Identify which cell holds the provided text, then report its (X, Y) central coordinate. 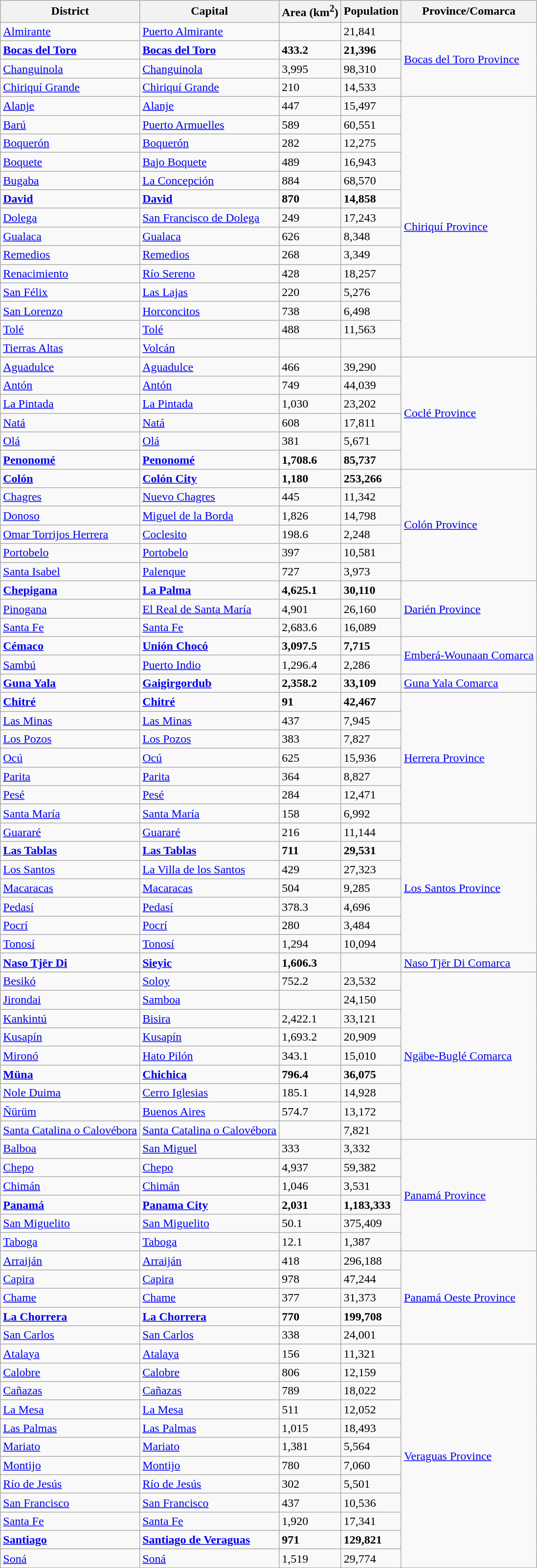
711 (310, 851)
13,172 (371, 1112)
418 (310, 1260)
7,715 (371, 646)
210 (310, 87)
Dolega (70, 218)
33,109 (371, 683)
Barú (70, 125)
3,332 (371, 1149)
Mironó (70, 1056)
Guna Yala (70, 683)
Las Lajas (209, 292)
978 (310, 1279)
1,015 (310, 1428)
Müna (70, 1074)
220 (310, 292)
8,348 (371, 236)
Besikó (70, 981)
Miguel de la Borda (209, 516)
Naso Tjër Di Comarca (469, 962)
Puerto Armuelles (209, 125)
268 (310, 255)
11,563 (371, 329)
1,519 (310, 1558)
11,144 (371, 832)
5,276 (371, 292)
Unión Chocó (209, 646)
14,858 (371, 199)
27,323 (371, 869)
98,310 (371, 68)
752.2 (310, 981)
1,294 (310, 944)
Bajo Boquete (209, 162)
4,696 (371, 907)
12,275 (371, 143)
Panamá Province (469, 1195)
216 (310, 832)
129,821 (371, 1540)
15,010 (371, 1056)
488 (310, 329)
Puerto Indio (209, 664)
156 (310, 1354)
La Concepción (209, 181)
1,387 (371, 1242)
14,928 (371, 1093)
199,708 (371, 1317)
433.2 (310, 50)
Kankintú (70, 1019)
789 (310, 1391)
466 (310, 366)
Sieyic (209, 962)
504 (310, 888)
San Félix (70, 292)
198.6 (310, 534)
2,358.2 (310, 683)
489 (310, 162)
Gaigirgordub (209, 683)
3,484 (371, 925)
338 (310, 1335)
Province/Comarca (469, 12)
Chepigana (70, 590)
Omar Torrijos Herrera (70, 534)
1,046 (310, 1186)
15,497 (371, 106)
Jirondai (70, 1000)
18,257 (371, 273)
Bugaba (70, 181)
2,286 (371, 664)
Pinogana (70, 609)
10,094 (371, 944)
44,039 (371, 385)
302 (310, 1484)
364 (310, 776)
447 (310, 106)
12,159 (371, 1372)
Río Sereno (209, 273)
381 (310, 441)
47,244 (371, 1279)
Samboa (209, 1000)
Emberá-Wounaan Comarca (469, 655)
26,160 (371, 609)
42,467 (371, 702)
2,248 (371, 534)
429 (310, 869)
383 (310, 739)
10,581 (371, 553)
589 (310, 125)
23,532 (371, 981)
Colón (70, 478)
343.1 (310, 1056)
17,243 (371, 218)
20,909 (371, 1037)
Bocas del Toro Province (469, 59)
La Palma (209, 590)
Almirante (70, 31)
1,693.2 (310, 1037)
33,121 (371, 1019)
Panamá (70, 1204)
375,409 (371, 1223)
5,501 (371, 1484)
36,075 (371, 1074)
284 (310, 795)
15,936 (371, 758)
Bisira (209, 1019)
428 (310, 273)
7,945 (371, 721)
Capital (209, 12)
738 (310, 311)
5,564 (371, 1447)
Panamá Oeste Province (469, 1297)
24,150 (371, 1000)
21,396 (371, 50)
Veraguas Province (469, 1456)
Colón Province (469, 525)
60,551 (371, 125)
5,671 (371, 441)
280 (310, 925)
4,901 (310, 609)
1,920 (310, 1521)
Donoso (70, 516)
7,821 (371, 1130)
806 (310, 1372)
511 (310, 1409)
16,089 (371, 627)
Santiago (70, 1540)
21,841 (371, 31)
7,827 (371, 739)
Chiriquí Province (469, 227)
12,471 (371, 795)
Santiago de Veraguas (209, 1540)
24,001 (371, 1335)
1,826 (310, 516)
6,992 (371, 814)
Soloy (209, 981)
Sambú (70, 664)
1,183,333 (371, 1204)
18,493 (371, 1428)
11,321 (371, 1354)
Balboa (70, 1149)
50.1 (310, 1223)
14,533 (371, 87)
884 (310, 181)
727 (310, 571)
Los Santos (70, 869)
Colón City (209, 478)
La Villa de los Santos (209, 869)
30,110 (371, 590)
397 (310, 553)
San Francisco de Dolega (209, 218)
249 (310, 218)
29,531 (371, 851)
2,031 (310, 1204)
District (70, 12)
17,341 (371, 1521)
158 (310, 814)
1,381 (310, 1447)
2,422.1 (310, 1019)
Palenque (209, 571)
185.1 (310, 1093)
971 (310, 1540)
29,774 (371, 1558)
3,349 (371, 255)
Population (371, 12)
378.3 (310, 907)
Area (km2) (310, 12)
870 (310, 199)
1,030 (310, 404)
23,202 (371, 404)
68,570 (371, 181)
85,737 (371, 460)
Coclesito (209, 534)
3,995 (310, 68)
7,060 (371, 1465)
Hato Pilón (209, 1056)
749 (310, 385)
Herrera Province (469, 758)
91 (310, 702)
Ngäbe-Buglé Comarca (469, 1056)
1,606.3 (310, 962)
796.4 (310, 1074)
445 (310, 497)
Naso Tjër Di (70, 962)
Ñürüm (70, 1112)
Puerto Almirante (209, 31)
626 (310, 236)
El Real de Santa María (209, 609)
Volcán (209, 348)
625 (310, 758)
Cémaco (70, 646)
6,498 (371, 311)
296,188 (371, 1260)
333 (310, 1149)
1,708.6 (310, 460)
Santa Isabel (70, 571)
Horconcitos (209, 311)
Coclé Province (469, 413)
4,625.1 (310, 590)
780 (310, 1465)
San Lorenzo (70, 311)
Boquete (70, 162)
San Miguel (209, 1149)
39,290 (371, 366)
608 (310, 423)
282 (310, 143)
Buenos Aires (209, 1112)
59,382 (371, 1167)
Darién Province (469, 609)
Nole Duima (70, 1093)
3,097.5 (310, 646)
11,342 (371, 497)
253,266 (371, 478)
Panama City (209, 1204)
18,022 (371, 1391)
8,827 (371, 776)
Renacimiento (70, 273)
Cerro Iglesias (209, 1093)
4,937 (310, 1167)
3,531 (371, 1186)
14,798 (371, 516)
Chagres (70, 497)
9,285 (371, 888)
1,296.4 (310, 664)
17,811 (371, 423)
16,943 (371, 162)
3,973 (371, 571)
377 (310, 1298)
12.1 (310, 1242)
1,180 (310, 478)
Los Santos Province (469, 888)
2,683.6 (310, 627)
10,536 (371, 1502)
770 (310, 1317)
574.7 (310, 1112)
31,373 (371, 1298)
12,052 (371, 1409)
Tierras Altas (70, 348)
Guna Yala Comarca (469, 683)
Nuevo Chagres (209, 497)
Chichica (209, 1074)
